Output the (x, y) coordinate of the center of the cell containing the given text.  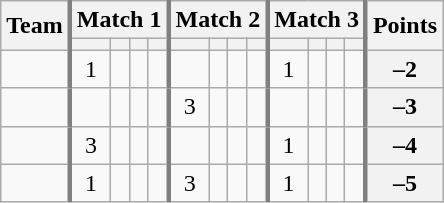
–5 (404, 183)
–2 (404, 69)
Match 1 (120, 20)
–3 (404, 107)
Points (404, 26)
Match 3 (316, 20)
–4 (404, 145)
Match 2 (218, 20)
Team (36, 26)
